Find where the given text appears and provide that cell's center as (X, Y) coordinate. 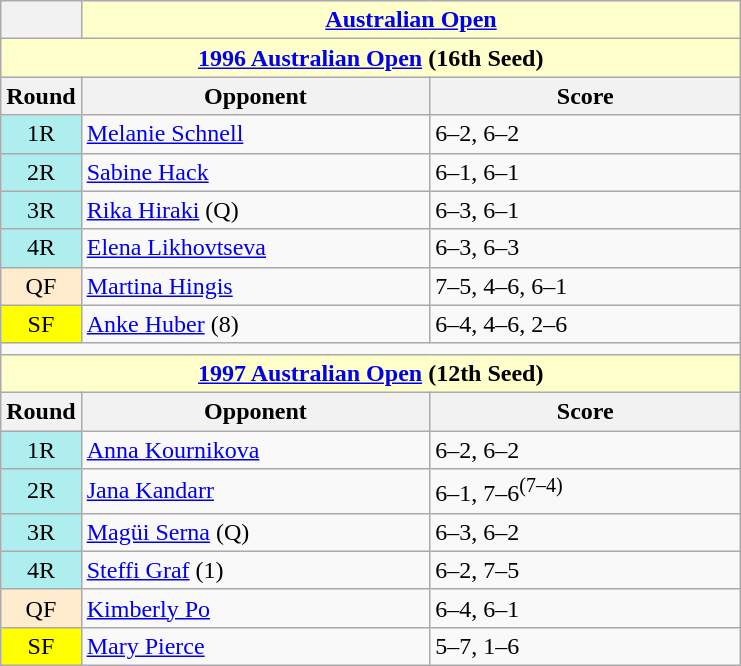
Sabine Hack (256, 172)
1997 Australian Open (12th Seed) (371, 373)
5–7, 1–6 (586, 646)
6–1, 6–1 (586, 172)
1996 Australian Open (16th Seed) (371, 58)
Martina Hingis (256, 286)
6–4, 4–6, 2–6 (586, 324)
Kimberly Po (256, 608)
Anke Huber (8) (256, 324)
6–2, 7–5 (586, 570)
Anna Kournikova (256, 449)
Elena Likhovtseva (256, 248)
6–1, 7–6(7–4) (586, 492)
7–5, 4–6, 6–1 (586, 286)
Jana Kandarr (256, 492)
Magüi Serna (Q) (256, 532)
6–3, 6–1 (586, 210)
Mary Pierce (256, 646)
Melanie Schnell (256, 134)
Rika Hiraki (Q) (256, 210)
6–3, 6–2 (586, 532)
6–4, 6–1 (586, 608)
Australian Open (411, 20)
Steffi Graf (1) (256, 570)
6–3, 6–3 (586, 248)
